Provide the [x, y] coordinate of the cell's center where the given text is located.  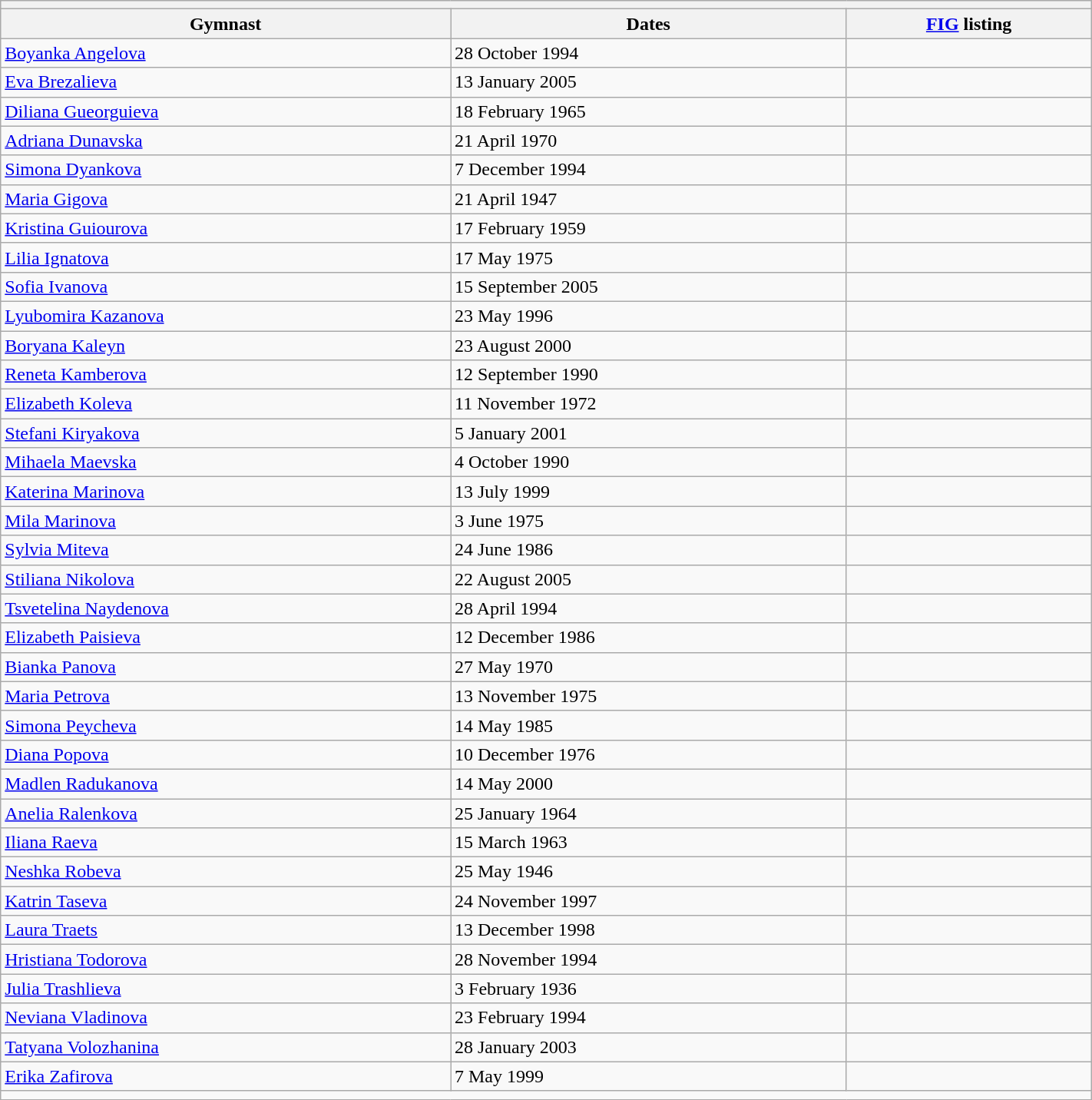
5 January 2001 [648, 433]
Reneta Kamberova [226, 375]
Katerina Marinova [226, 492]
Lyubomira Kazanova [226, 316]
11 November 1972 [648, 404]
Maria Petrova [226, 696]
13 January 2005 [648, 82]
Dates [648, 24]
Eva Brezalieva [226, 82]
Erika Zafirova [226, 1076]
13 December 1998 [648, 930]
Sofia Ivanova [226, 287]
28 January 2003 [648, 1047]
FIG listing [969, 24]
14 May 1985 [648, 725]
27 May 1970 [648, 667]
12 September 1990 [648, 375]
Katrin Taseva [226, 901]
Julia Trashlieva [226, 989]
Tsvetelina Naydenova [226, 608]
Sylvia Miteva [226, 550]
Elizabeth Paisieva [226, 638]
10 December 1976 [648, 754]
Kristina Guiourova [226, 228]
23 August 2000 [648, 345]
Iliana Raeva [226, 843]
Stiliana Nikolova [226, 579]
Boryana Kaleyn [226, 345]
21 April 1970 [648, 141]
12 December 1986 [648, 638]
15 September 2005 [648, 287]
18 February 1965 [648, 111]
Elizabeth Koleva [226, 404]
23 February 1994 [648, 1018]
14 May 2000 [648, 784]
Boyanka Angelova [226, 53]
13 November 1975 [648, 696]
Hristiana Todorova [226, 959]
3 February 1936 [648, 989]
22 August 2005 [648, 579]
28 April 1994 [648, 608]
Adriana Dunavska [226, 141]
28 October 1994 [648, 53]
Neviana Vladinova [226, 1018]
24 November 1997 [648, 901]
17 February 1959 [648, 228]
Stefani Kiryakova [226, 433]
Simona Dyankova [226, 170]
23 May 1996 [648, 316]
28 November 1994 [648, 959]
Mihaela Maevska [226, 462]
4 October 1990 [648, 462]
3 June 1975 [648, 521]
Bianka Panova [226, 667]
Neshka Robeva [226, 872]
Anelia Ralenkova [226, 813]
24 June 1986 [648, 550]
7 December 1994 [648, 170]
Gymnast [226, 24]
15 March 1963 [648, 843]
Diliana Gueorguieva [226, 111]
Laura Traets [226, 930]
17 May 1975 [648, 257]
Simona Peycheva [226, 725]
7 May 1999 [648, 1076]
25 May 1946 [648, 872]
25 January 1964 [648, 813]
21 April 1947 [648, 199]
Lilia Ignatova [226, 257]
Diana Popova [226, 754]
Mila Marinova [226, 521]
Tatyana Volozhanina [226, 1047]
Madlen Radukanova [226, 784]
13 July 1999 [648, 492]
Maria Gigova [226, 199]
